Find where the given text appears and provide that cell's center as [x, y] coordinate. 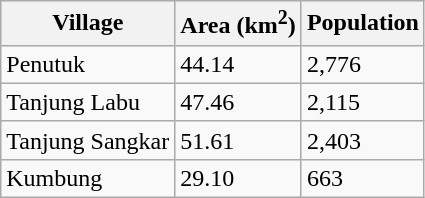
Tanjung Labu [88, 102]
2,115 [362, 102]
Tanjung Sangkar [88, 140]
Penutuk [88, 64]
663 [362, 178]
44.14 [238, 64]
2,403 [362, 140]
51.61 [238, 140]
Population [362, 24]
47.46 [238, 102]
Village [88, 24]
2,776 [362, 64]
29.10 [238, 178]
Area (km2) [238, 24]
Kumbung [88, 178]
